Capture the cell that displays the provided text and extract its [x, y] central coordinate. 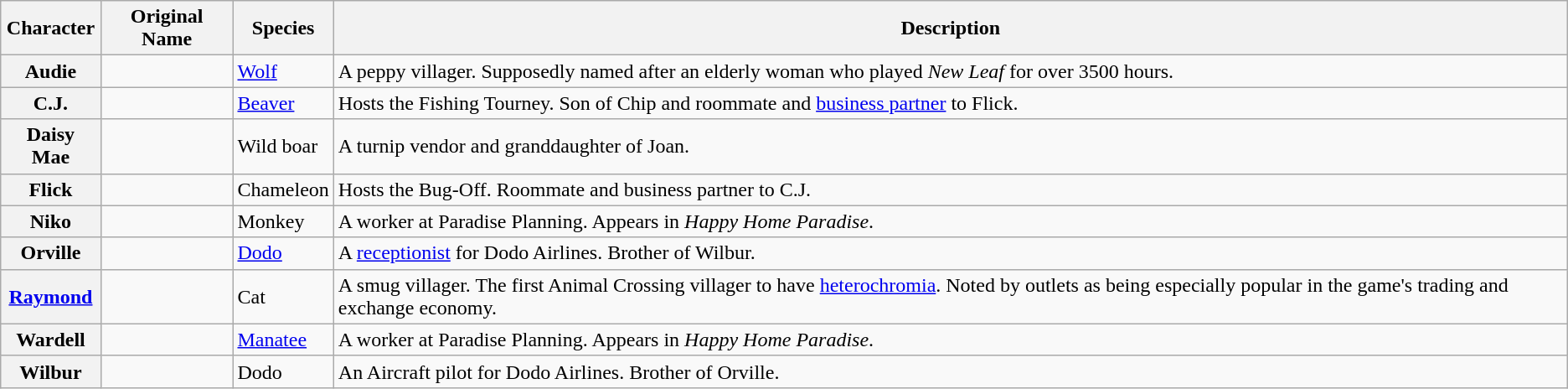
Hosts the Bug-Off. Roommate and business partner to C.J. [950, 189]
C.J. [50, 103]
Raymond [50, 297]
Character [50, 29]
A turnip vendor and granddaughter of Joan. [950, 146]
Audie [50, 71]
Orville [50, 253]
Cat [283, 297]
Hosts the Fishing Tourney. Son of Chip and roommate and business partner to Flick. [950, 103]
Niko [50, 221]
A peppy villager. Supposedly named after an elderly woman who played New Leaf for over 3500 hours. [950, 71]
Daisy Mae [50, 146]
A receptionist for Dodo Airlines. Brother of Wilbur. [950, 253]
Wardell [50, 340]
Beaver [283, 103]
Chameleon [283, 189]
Monkey [283, 221]
Description [950, 29]
Wild boar [283, 146]
Species [283, 29]
Wolf [283, 71]
Wilbur [50, 371]
An Aircraft pilot for Dodo Airlines. Brother of Orville. [950, 371]
Flick [50, 189]
Original Name [167, 29]
Manatee [283, 340]
